Pinpoint the cell where the given text exists, returning its (X, Y) midpoint coordinate. 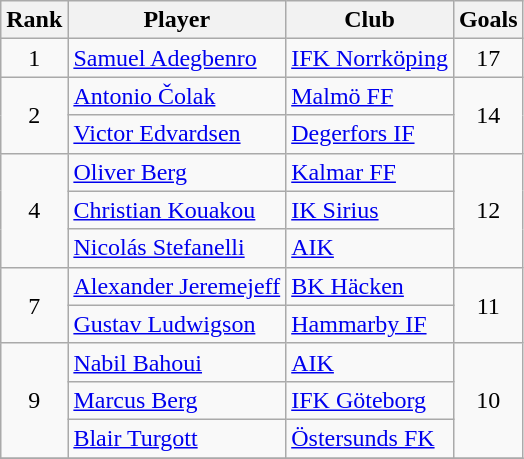
Christian Kouakou (177, 210)
17 (488, 58)
Östersunds FK (370, 438)
Goals (488, 20)
Oliver Berg (177, 172)
BK Häcken (370, 286)
Victor Edvardsen (177, 134)
1 (34, 58)
Club (370, 20)
Degerfors IF (370, 134)
10 (488, 400)
12 (488, 210)
Nabil Bahoui (177, 362)
IFK Göteborg (370, 400)
Alexander Jeremejeff (177, 286)
Samuel Adegbenro (177, 58)
Malmö FF (370, 96)
Player (177, 20)
9 (34, 400)
Antonio Čolak (177, 96)
IK Sirius (370, 210)
Nicolás Stefanelli (177, 248)
Hammarby IF (370, 324)
Kalmar FF (370, 172)
4 (34, 210)
2 (34, 115)
Rank (34, 20)
14 (488, 115)
Gustav Ludwigson (177, 324)
IFK Norrköping (370, 58)
7 (34, 305)
11 (488, 305)
Marcus Berg (177, 400)
Blair Turgott (177, 438)
